Return the [x, y] coordinate for the center point of the cell that contains the specified text.  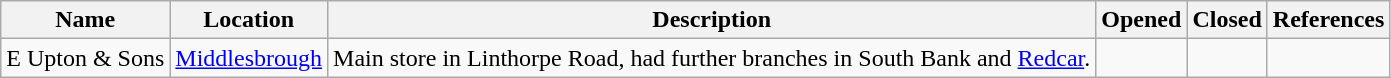
Middlesbrough [249, 58]
Description [712, 20]
Opened [1142, 20]
Closed [1227, 20]
Name [86, 20]
References [1328, 20]
Location [249, 20]
E Upton & Sons [86, 58]
Main store in Linthorpe Road, had further branches in South Bank and Redcar. [712, 58]
